Pinpoint the cell where the given text exists, returning its [x, y] midpoint coordinate. 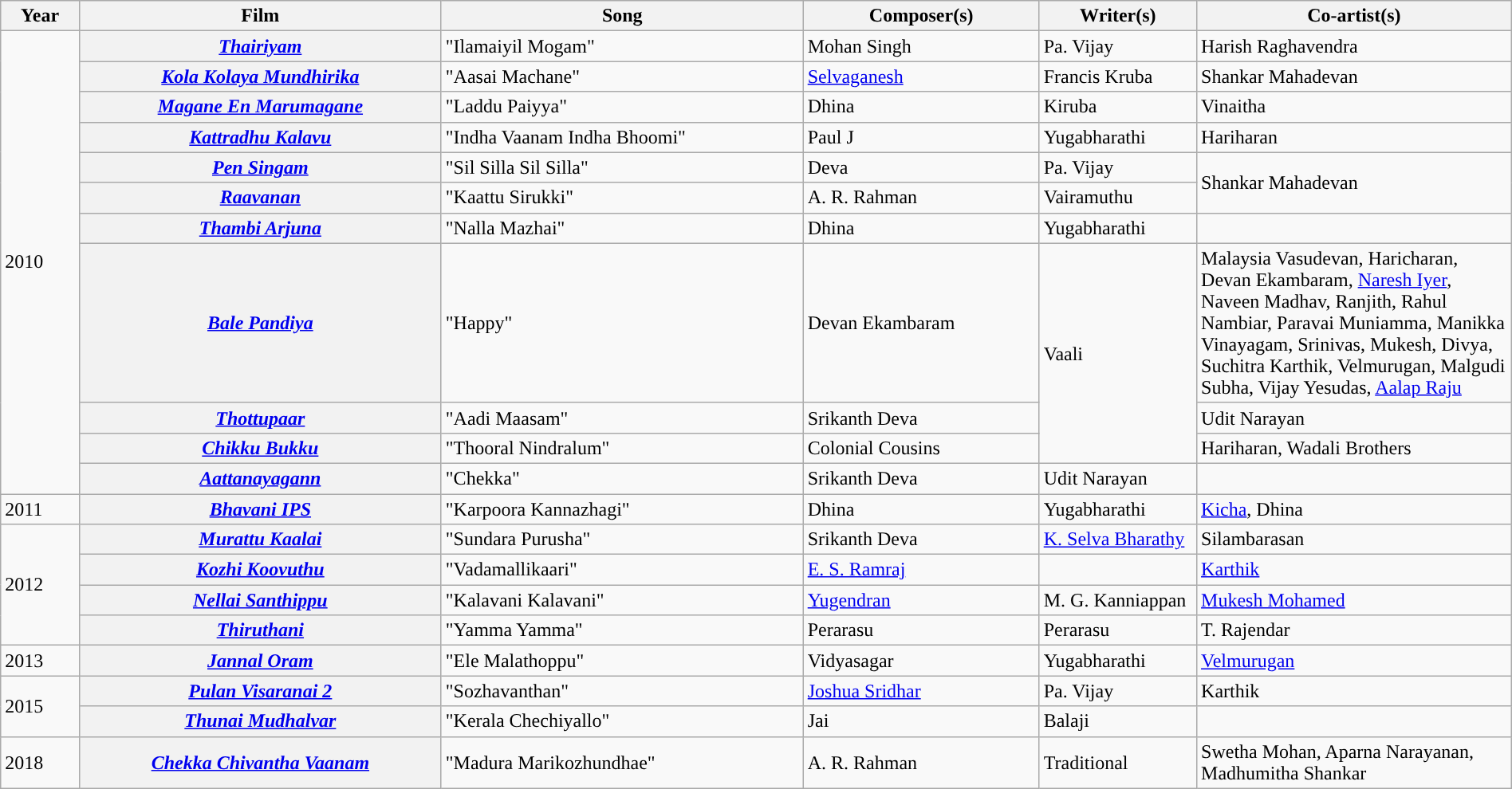
Jai [921, 721]
"Sozhavanthan" [622, 691]
Chikku Bukku [260, 448]
Vidyasagar [921, 661]
Kola Kolaya Mundhirika [260, 77]
2012 [40, 585]
Hariharan [1354, 137]
"Vadamallikaari" [622, 570]
"Kaattu Sirukki" [622, 198]
Composer(s) [921, 16]
Kozhi Koovuthu [260, 570]
Thiruthani [260, 630]
Balaji [1118, 721]
"Ilamaiyil Mogam" [622, 46]
M. G. Kanniappan [1118, 600]
"Nalla Mazhai" [622, 228]
Harish Raghavendra [1354, 46]
"Kalavani Kalavani" [622, 600]
K. Selva Bharathy [1118, 540]
Deva [921, 167]
Aattanayagann [260, 478]
Mukesh Mohamed [1354, 600]
2010 [40, 263]
Bale Pandiya [260, 323]
Kattradhu Kalavu [260, 137]
Thunai Mudhalvar [260, 721]
2011 [40, 509]
Joshua Sridhar [921, 691]
"Aadi Maasam" [622, 418]
Song [622, 16]
Bhavani IPS [260, 509]
"Thooral Nindralum" [622, 448]
"Indha Vaanam Indha Bhoomi" [622, 137]
"Happy" [622, 323]
Thambi Arjuna [260, 228]
Devan Ekambaram [921, 323]
Year [40, 16]
Kicha, Dhina [1354, 509]
Thairiyam [260, 46]
Vaali [1118, 353]
2018 [40, 762]
Yugendran [921, 600]
Magane En Marumagane [260, 107]
Hariharan, Wadali Brothers [1354, 448]
Writer(s) [1118, 16]
Swetha Mohan, Aparna Narayanan, Madhumitha Shankar [1354, 762]
Paul J [921, 137]
Velmurugan [1354, 661]
"Sil Silla Sil Silla" [622, 167]
Film [260, 16]
Pulan Visaranai 2 [260, 691]
Nellai Santhippu [260, 600]
"Madura Marikozhundhae" [622, 762]
Silambarasan [1354, 540]
"Ele Malathoppu" [622, 661]
"Chekka" [622, 478]
Chekka Chivantha Vaanam [260, 762]
"Laddu Paiyya" [622, 107]
2013 [40, 661]
"Yamma Yamma" [622, 630]
Vairamuthu [1118, 198]
Jannal Oram [260, 661]
Traditional [1118, 762]
E. S. Ramraj [921, 570]
Raavanan [260, 198]
"Aasai Machane" [622, 77]
Colonial Cousins [921, 448]
Thottupaar [260, 418]
Selvaganesh [921, 77]
"Kerala Chechiyallo" [622, 721]
Murattu Kaalai [260, 540]
Francis Kruba [1118, 77]
Pen Singam [260, 167]
Vinaitha [1354, 107]
Co-artist(s) [1354, 16]
2015 [40, 706]
Mohan Singh [921, 46]
T. Rajendar [1354, 630]
"Sundara Purusha" [622, 540]
"Karpoora Kannazhagi" [622, 509]
Kiruba [1118, 107]
